Capture the cell that displays the provided text and extract its [x, y] central coordinate. 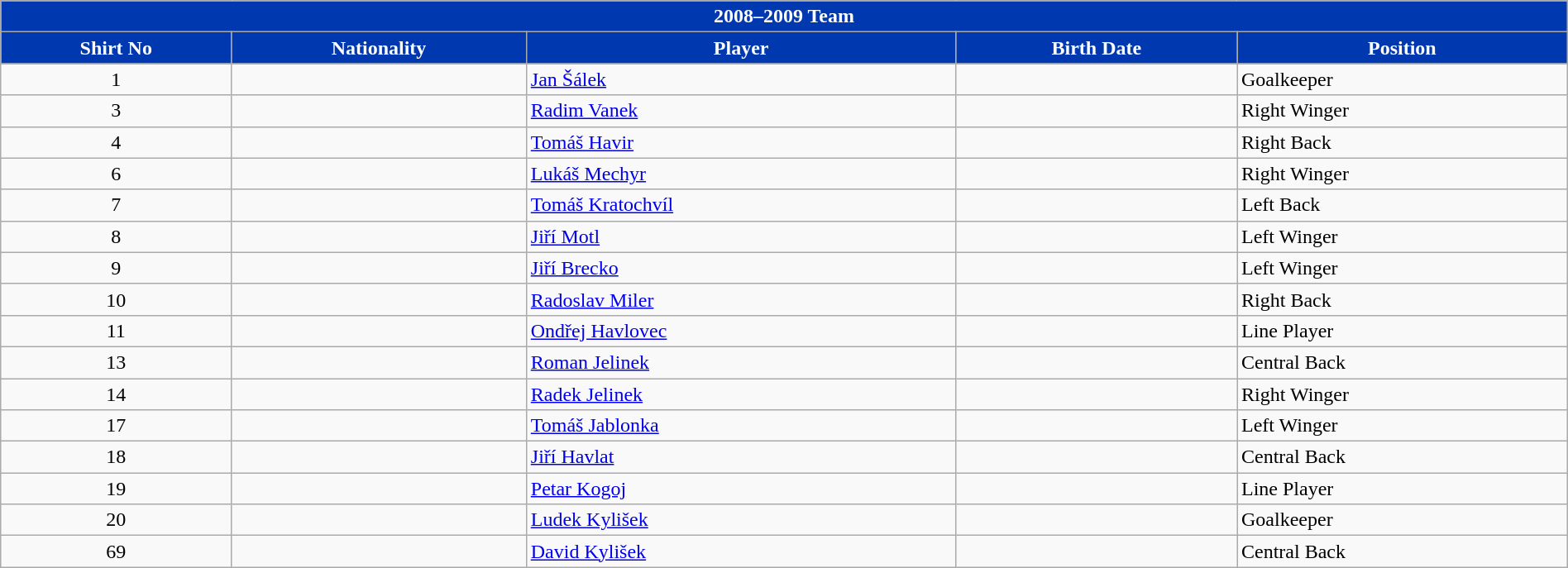
17 [116, 426]
9 [116, 268]
Position [1403, 48]
2008–2009 Team [784, 17]
Roman Jelinek [741, 362]
Ludek Kylišek [741, 520]
Birth Date [1097, 48]
1 [116, 79]
Tomáš Jablonka [741, 426]
Lukáš Mechyr [741, 174]
Radim Vanek [741, 111]
14 [116, 394]
19 [116, 489]
Petar Kogoj [741, 489]
Nationality [379, 48]
13 [116, 362]
7 [116, 205]
Jiří Havlat [741, 457]
Tomáš Havir [741, 142]
Left Back [1403, 205]
Player [741, 48]
Shirt No [116, 48]
69 [116, 551]
Radoslav Miler [741, 299]
20 [116, 520]
Tomáš Kratochvíl [741, 205]
Radek Jelinek [741, 394]
3 [116, 111]
11 [116, 331]
4 [116, 142]
18 [116, 457]
Jiří Motl [741, 236]
8 [116, 236]
Jiří Brecko [741, 268]
6 [116, 174]
Jan Šálek [741, 79]
Ondřej Havlovec [741, 331]
David Kylišek [741, 551]
10 [116, 299]
